Detect which cell encompasses the target text, then output its (x, y) center coordinate. 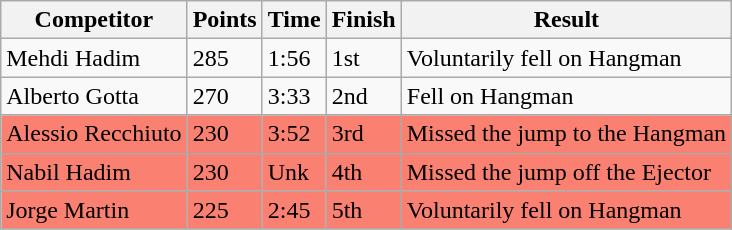
3rd (364, 134)
Nabil Hadim (94, 172)
Finish (364, 20)
Fell on Hangman (566, 96)
2nd (364, 96)
5th (364, 210)
Jorge Martin (94, 210)
Mehdi Hadim (94, 58)
1st (364, 58)
Missed the jump to the Hangman (566, 134)
285 (224, 58)
3:52 (294, 134)
Unk (294, 172)
270 (224, 96)
Points (224, 20)
Missed the jump off the Ejector (566, 172)
2:45 (294, 210)
Competitor (94, 20)
3:33 (294, 96)
225 (224, 210)
Result (566, 20)
Time (294, 20)
Alberto Gotta (94, 96)
4th (364, 172)
Alessio Recchiuto (94, 134)
1:56 (294, 58)
